Find where the given text appears and provide that cell's center as (X, Y) coordinate. 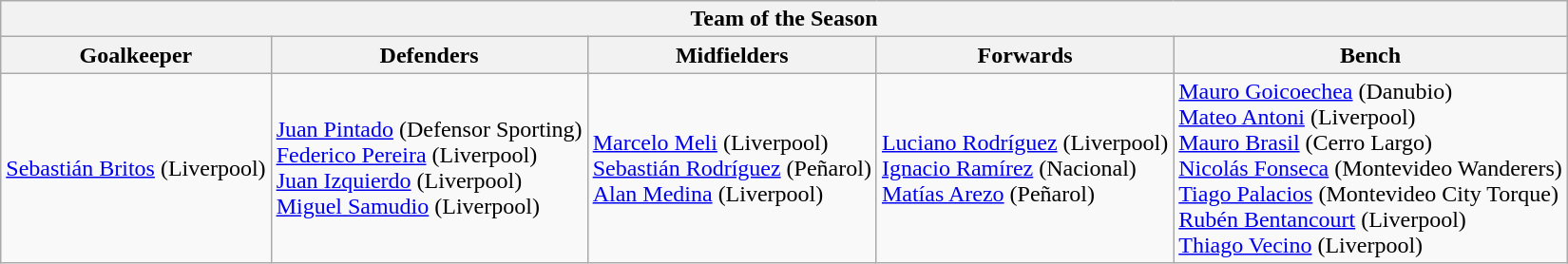
Goalkeeper (136, 55)
Forwards (1024, 55)
Bench (1370, 55)
Luciano Rodríguez (Liverpool) Ignacio Ramírez (Nacional) Matías Arezo (Peñarol) (1024, 168)
Juan Pintado (Defensor Sporting) Federico Pereira (Liverpool) Juan Izquierdo (Liverpool) Miguel Samudio (Liverpool) (430, 168)
Marcelo Meli (Liverpool) Sebastián Rodríguez (Peñarol) Alan Medina (Liverpool) (732, 168)
Team of the Season (785, 19)
Sebastián Britos (Liverpool) (136, 168)
Midfielders (732, 55)
Defenders (430, 55)
